Return [x, y] of the center of cell containing provided text 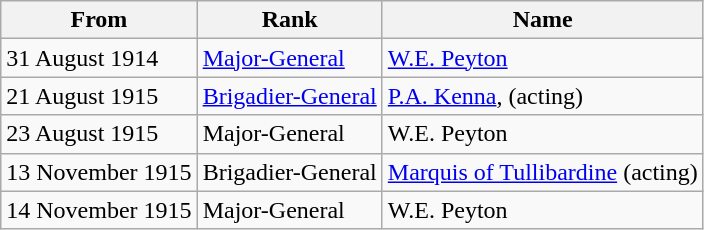
P.A. Kenna, (acting) [542, 96]
21 August 1915 [99, 96]
31 August 1914 [99, 58]
From [99, 20]
Marquis of Tullibardine (acting) [542, 172]
14 November 1915 [99, 210]
23 August 1915 [99, 134]
13 November 1915 [99, 172]
Rank [290, 20]
Name [542, 20]
